Pinpoint the cell where the given text exists, returning its [x, y] midpoint coordinate. 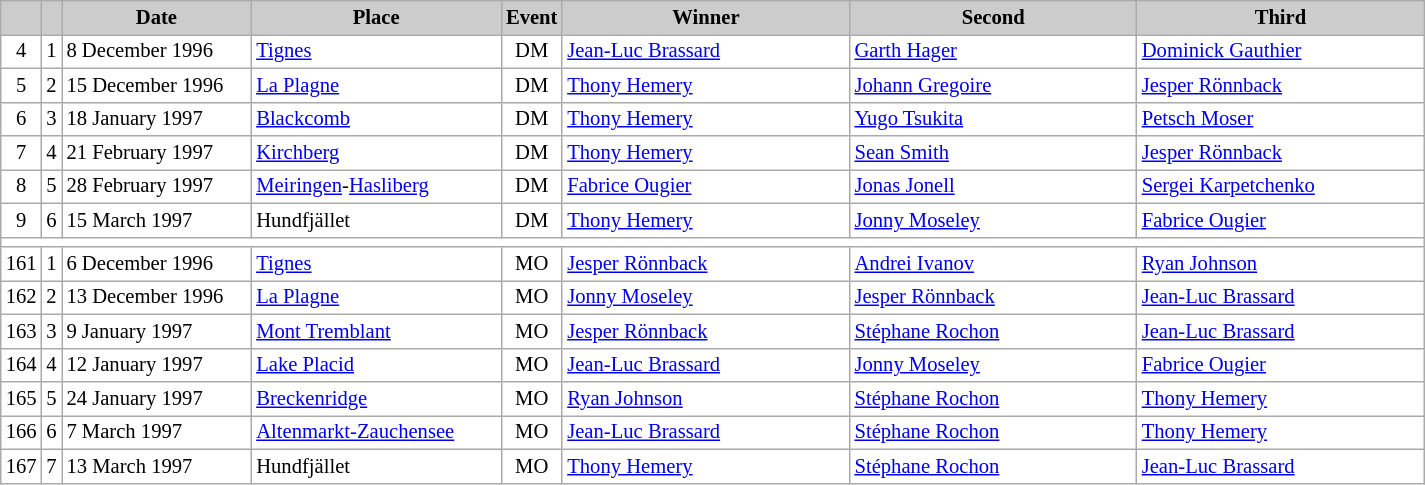
9 [22, 220]
Altenmarkt-Zauchensee [376, 432]
164 [22, 365]
Sean Smith [994, 153]
Garth Hager [994, 51]
7 March 1997 [157, 432]
8 December 1996 [157, 51]
12 January 1997 [157, 365]
Winner [706, 17]
Date [157, 17]
13 December 1996 [157, 297]
8 [22, 186]
Kirchberg [376, 153]
18 January 1997 [157, 119]
165 [22, 399]
Jonas Jonell [994, 186]
Andrei Ivanov [994, 263]
15 December 1996 [157, 85]
9 January 1997 [157, 331]
15 March 1997 [157, 220]
Sergei Karpetchenko [1280, 186]
Meiringen-Hasliberg [376, 186]
Mont Tremblant [376, 331]
Johann Gregoire [994, 85]
6 December 1996 [157, 263]
Dominick Gauthier [1280, 51]
Second [994, 17]
161 [22, 263]
24 January 1997 [157, 399]
Third [1280, 17]
Breckenridge [376, 399]
Lake Placid [376, 365]
163 [22, 331]
21 February 1997 [157, 153]
28 February 1997 [157, 186]
Event [532, 17]
Place [376, 17]
166 [22, 432]
Blackcomb [376, 119]
Petsch Moser [1280, 119]
Yugo Tsukita [994, 119]
162 [22, 297]
13 March 1997 [157, 466]
167 [22, 466]
